Return [x, y] of the center of cell containing provided text 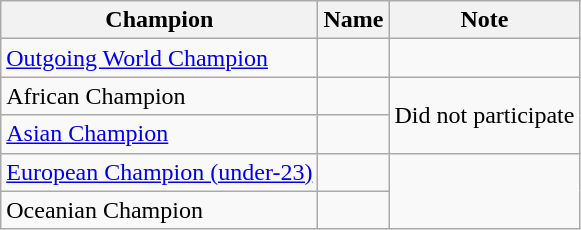
Did not participate [484, 115]
African Champion [160, 96]
Outgoing World Champion [160, 58]
Oceanian Champion [160, 210]
Champion [160, 20]
Note [484, 20]
Name [354, 20]
Asian Champion [160, 134]
European Champion (under-23) [160, 172]
